Provide the (X, Y) coordinate of the cell's center where the given text is located.  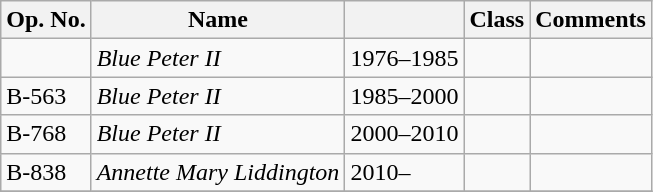
Comments (591, 20)
2010– (404, 172)
Op. No. (46, 20)
Name (218, 20)
Annette Mary Liddington (218, 172)
B-563 (46, 96)
B-768 (46, 134)
2000–2010 (404, 134)
1976–1985 (404, 58)
B-838 (46, 172)
1985–2000 (404, 96)
Class (497, 20)
